Search for the cell housing the specified text and yield its (x, y) center coordinate. 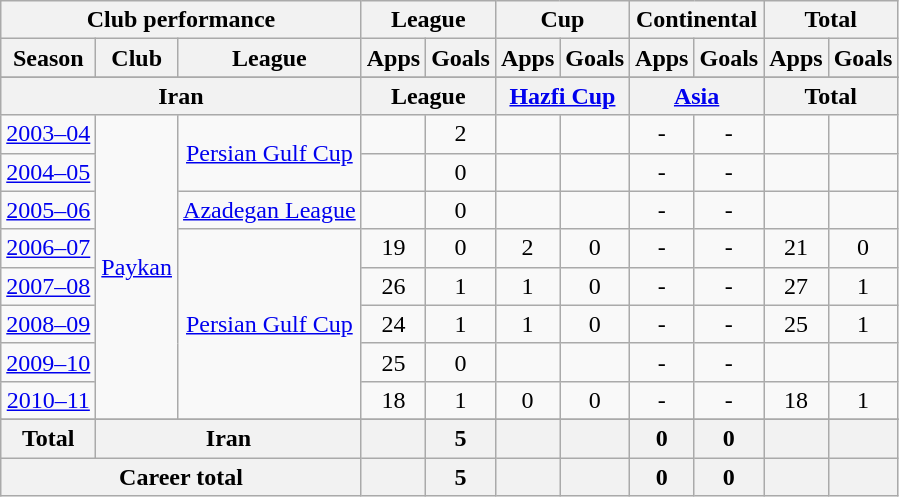
27 (796, 286)
2006–07 (48, 248)
24 (393, 324)
Paykan (137, 267)
Club (137, 58)
2003–04 (48, 134)
21 (796, 248)
Azadegan League (270, 210)
Club performance (181, 20)
2007–08 (48, 286)
Cup (562, 20)
2004–05 (48, 172)
2005–06 (48, 210)
Hazfi Cup (562, 96)
19 (393, 248)
Career total (181, 477)
26 (393, 286)
Season (48, 58)
2008–09 (48, 324)
2009–10 (48, 362)
Asia (697, 96)
Continental (697, 20)
2010–11 (48, 400)
